Provide the (X, Y) coordinate of the cell's center where the given text is located.  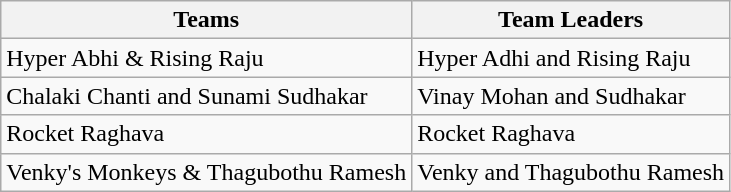
Venky's Monkeys & Thagubothu Ramesh (206, 172)
Hyper Abhi & Rising Raju (206, 58)
Chalaki Chanti and Sunami Sudhakar (206, 96)
Hyper Adhi and Rising Raju (571, 58)
Venky and Thagubothu Ramesh (571, 172)
Vinay Mohan and Sudhakar (571, 96)
Team Leaders (571, 20)
Teams (206, 20)
